Return the [X, Y] coordinate for the center point of the cell that contains the specified text.  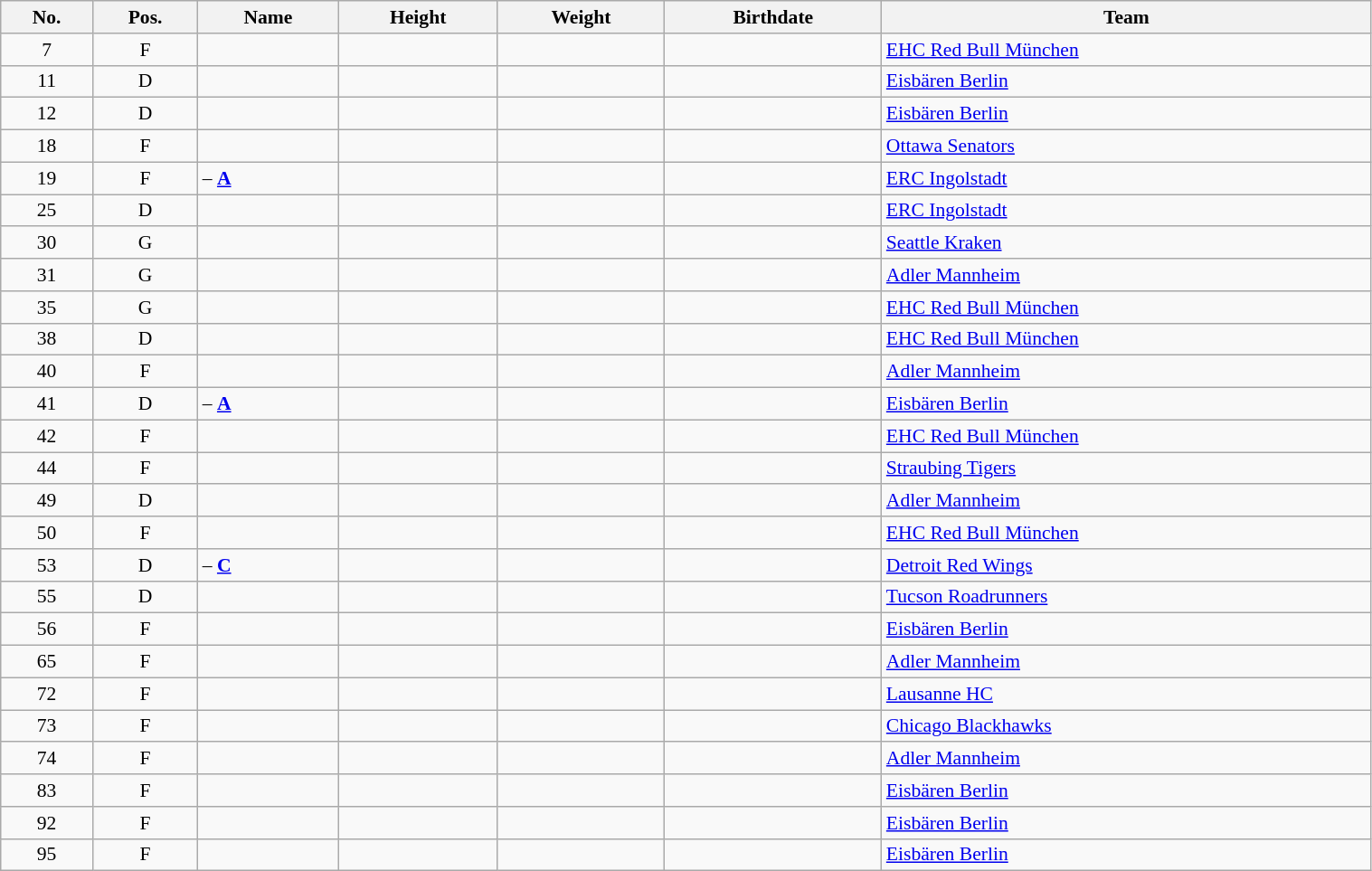
Seattle Kraken [1127, 243]
– C [269, 565]
41 [47, 404]
18 [47, 147]
25 [47, 211]
Ottawa Senators [1127, 147]
7 [47, 50]
Team [1127, 17]
83 [47, 791]
55 [47, 597]
56 [47, 630]
73 [47, 726]
Name [269, 17]
95 [47, 855]
74 [47, 759]
Pos. [145, 17]
30 [47, 243]
19 [47, 178]
42 [47, 436]
49 [47, 501]
53 [47, 565]
38 [47, 339]
31 [47, 275]
Lausanne HC [1127, 694]
Weight [581, 17]
65 [47, 662]
Tucson Roadrunners [1127, 597]
35 [47, 308]
44 [47, 469]
Detroit Red Wings [1127, 565]
11 [47, 81]
40 [47, 372]
No. [47, 17]
Height [418, 17]
Birthdate [773, 17]
Chicago Blackhawks [1127, 726]
12 [47, 114]
92 [47, 823]
Straubing Tigers [1127, 469]
72 [47, 694]
50 [47, 533]
